Locate the cell with the specified text and output its [X, Y] center coordinate. 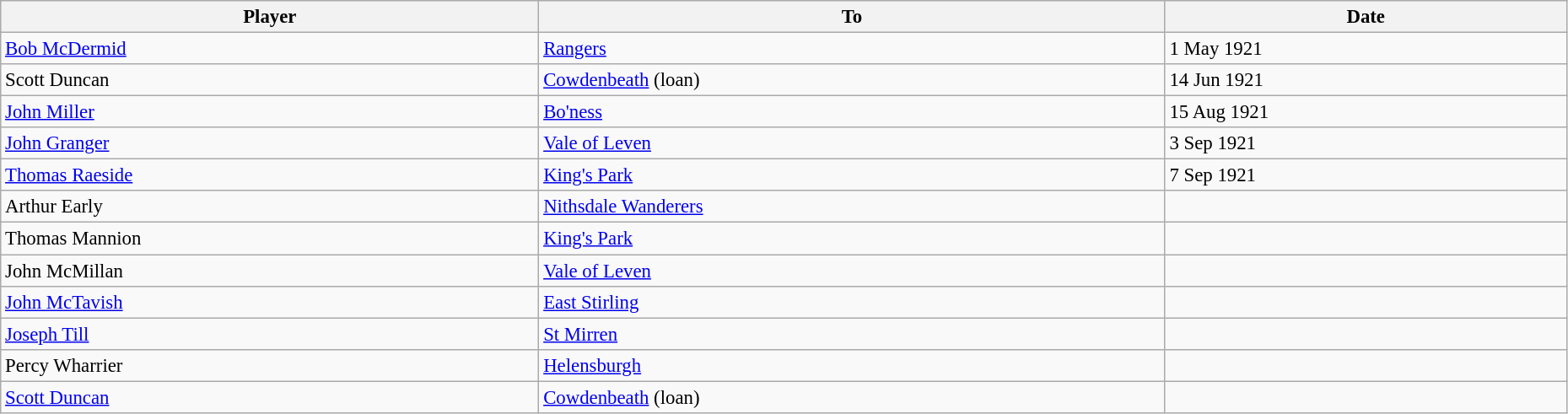
1 May 1921 [1366, 49]
To [852, 17]
Thomas Mannion [270, 239]
Helensburgh [852, 365]
Bo'ness [852, 112]
14 Jun 1921 [1366, 80]
Nithsdale Wanderers [852, 207]
Rangers [852, 49]
John McTavish [270, 302]
St Mirren [852, 334]
Thomas Raeside [270, 175]
Player [270, 17]
John Miller [270, 112]
John McMillan [270, 271]
15 Aug 1921 [1366, 112]
Percy Wharrier [270, 365]
East Stirling [852, 302]
Joseph Till [270, 334]
Arthur Early [270, 207]
3 Sep 1921 [1366, 143]
Date [1366, 17]
John Granger [270, 143]
7 Sep 1921 [1366, 175]
Bob McDermid [270, 49]
